Return (x, y) of the center of cell containing provided text 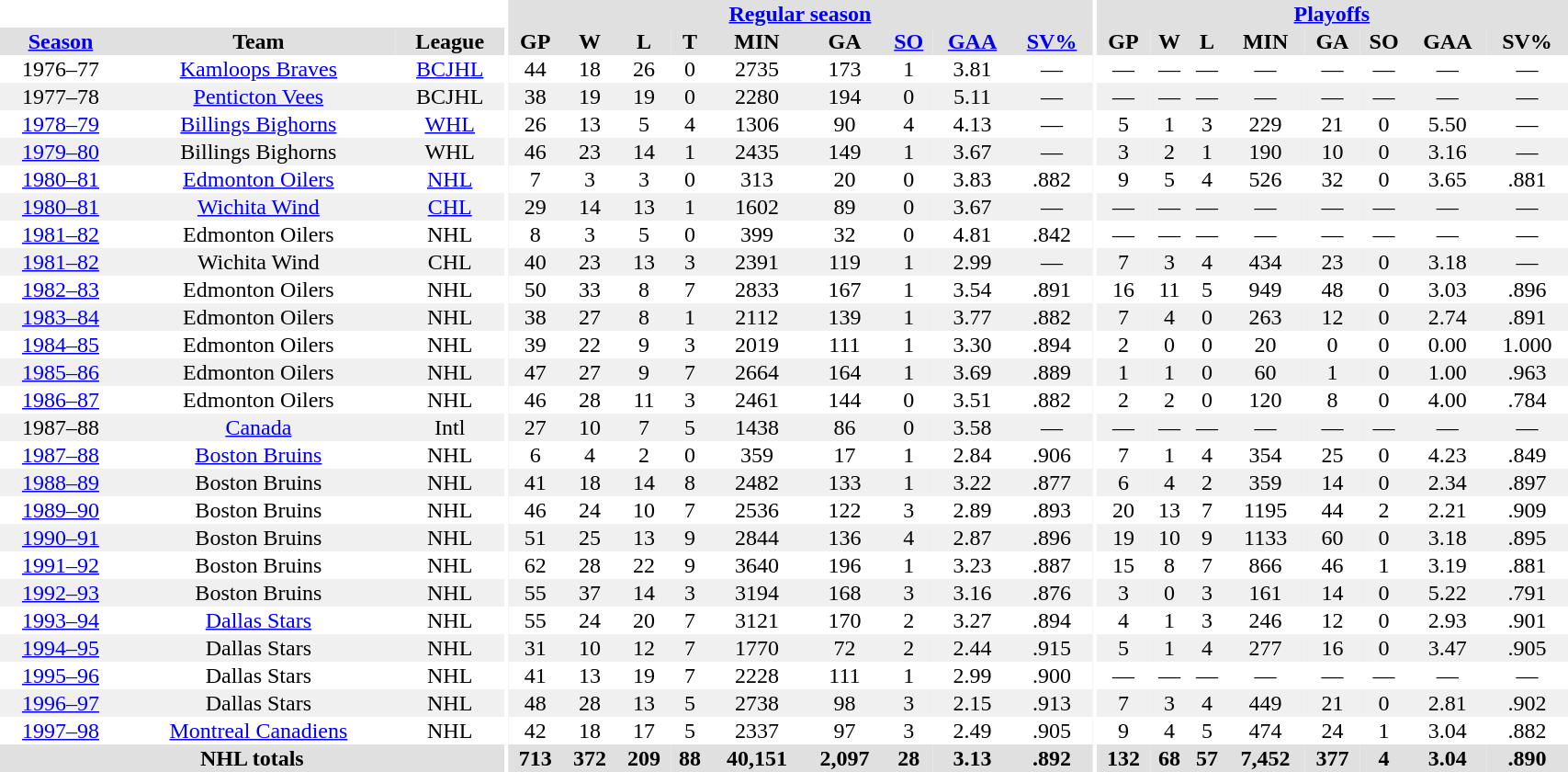
NHL totals (252, 758)
5.22 (1448, 593)
2844 (757, 538)
2.44 (972, 648)
.889 (1051, 372)
1195 (1265, 510)
3.30 (972, 345)
.909 (1528, 510)
3.51 (972, 400)
1993–94 (61, 620)
33 (590, 289)
2.89 (972, 510)
.895 (1528, 538)
.901 (1528, 620)
62 (535, 565)
170 (844, 620)
3.19 (1448, 565)
.906 (1051, 455)
86 (844, 427)
139 (844, 317)
.913 (1051, 703)
2391 (757, 262)
50 (535, 289)
949 (1265, 289)
3.58 (972, 427)
277 (1265, 648)
1983–84 (61, 317)
1.000 (1528, 345)
2738 (757, 703)
47 (535, 372)
51 (535, 538)
Regular season (800, 14)
474 (1265, 731)
164 (844, 372)
246 (1265, 620)
2.49 (972, 731)
2.81 (1448, 703)
3.22 (972, 482)
132 (1122, 758)
399 (757, 234)
.900 (1051, 675)
194 (844, 96)
4.00 (1448, 400)
42 (535, 731)
263 (1265, 317)
.890 (1528, 758)
League (450, 41)
.915 (1051, 648)
119 (844, 262)
2019 (757, 345)
7,452 (1265, 758)
2461 (757, 400)
1984–85 (61, 345)
5.11 (972, 96)
1438 (757, 427)
4.13 (972, 124)
Season (61, 41)
Intl (450, 427)
3.47 (1448, 648)
1306 (757, 124)
2536 (757, 510)
3.54 (972, 289)
Montreal Canadiens (259, 731)
39 (535, 345)
1988–89 (61, 482)
1986–87 (61, 400)
1995–96 (61, 675)
37 (590, 593)
229 (1265, 124)
377 (1332, 758)
3.03 (1448, 289)
120 (1265, 400)
68 (1168, 758)
526 (1265, 179)
4.81 (972, 234)
354 (1265, 455)
167 (844, 289)
1997–98 (61, 731)
149 (844, 152)
2.84 (972, 455)
2.21 (1448, 510)
1770 (757, 648)
31 (535, 648)
173 (844, 69)
449 (1265, 703)
T (691, 41)
1.00 (1448, 372)
3640 (757, 565)
2112 (757, 317)
2337 (757, 731)
5.50 (1448, 124)
98 (844, 703)
1133 (1265, 538)
2280 (757, 96)
1976–77 (61, 69)
88 (691, 758)
Kamloops Braves (259, 69)
3121 (757, 620)
161 (1265, 593)
3.81 (972, 69)
2.87 (972, 538)
97 (844, 731)
Team (259, 41)
.893 (1051, 510)
3.69 (972, 372)
1979–80 (61, 152)
40 (535, 262)
372 (590, 758)
2435 (757, 152)
136 (844, 538)
.791 (1528, 593)
3.65 (1448, 179)
4.23 (1448, 455)
.784 (1528, 400)
1985–86 (61, 372)
144 (844, 400)
.849 (1528, 455)
2.15 (972, 703)
2,097 (844, 758)
209 (643, 758)
29 (535, 207)
313 (757, 179)
1602 (757, 207)
1990–91 (61, 538)
Playoffs (1332, 14)
1982–83 (61, 289)
Canada (259, 427)
2735 (757, 69)
168 (844, 593)
.876 (1051, 593)
133 (844, 482)
2.74 (1448, 317)
72 (844, 648)
1996–97 (61, 703)
.963 (1528, 372)
1977–78 (61, 96)
Penticton Vees (259, 96)
3.27 (972, 620)
2482 (757, 482)
.902 (1528, 703)
2664 (757, 372)
15 (1122, 565)
1994–95 (61, 648)
3.83 (972, 179)
1989–90 (61, 510)
90 (844, 124)
.892 (1051, 758)
40,151 (757, 758)
1978–79 (61, 124)
89 (844, 207)
196 (844, 565)
434 (1265, 262)
3.23 (972, 565)
713 (535, 758)
57 (1207, 758)
1992–93 (61, 593)
2833 (757, 289)
3194 (757, 593)
866 (1265, 565)
2228 (757, 675)
.877 (1051, 482)
.887 (1051, 565)
2.34 (1448, 482)
.897 (1528, 482)
2.93 (1448, 620)
1991–92 (61, 565)
0.00 (1448, 345)
190 (1265, 152)
3.77 (972, 317)
3.13 (972, 758)
.842 (1051, 234)
122 (844, 510)
